Capture the cell that displays the provided text and extract its [X, Y] central coordinate. 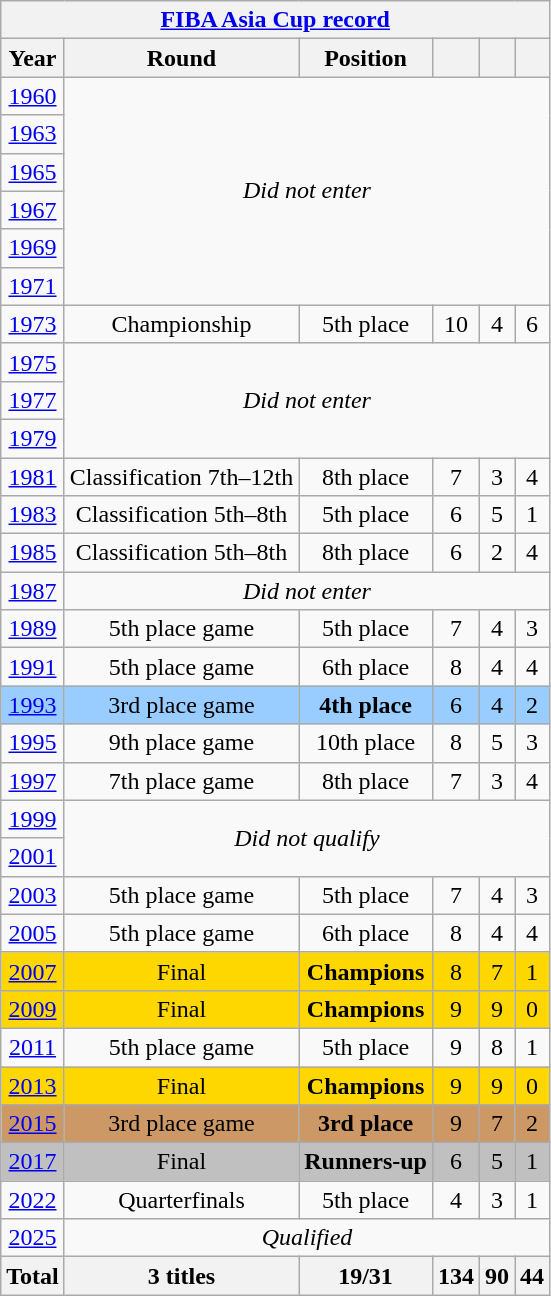
1981 [33, 477]
2001 [33, 857]
1969 [33, 248]
2015 [33, 1124]
1975 [33, 362]
Quarterfinals [181, 1200]
2005 [33, 933]
3rd place [366, 1124]
1979 [33, 438]
1995 [33, 743]
1989 [33, 629]
10th place [366, 743]
90 [498, 1276]
2009 [33, 1009]
4th place [366, 705]
1971 [33, 286]
10 [456, 324]
1967 [33, 210]
2003 [33, 895]
Did not qualify [306, 838]
Qualified [306, 1238]
19/31 [366, 1276]
1997 [33, 781]
7th place game [181, 781]
Round [181, 58]
Year [33, 58]
1973 [33, 324]
Total [33, 1276]
2017 [33, 1162]
1991 [33, 667]
Classification 7th–12th [181, 477]
2013 [33, 1085]
1977 [33, 400]
2022 [33, 1200]
134 [456, 1276]
1960 [33, 96]
1963 [33, 134]
Championship [181, 324]
1983 [33, 515]
9th place game [181, 743]
1999 [33, 819]
3 titles [181, 1276]
Position [366, 58]
1993 [33, 705]
2007 [33, 971]
2011 [33, 1047]
1965 [33, 172]
1987 [33, 591]
Runners-up [366, 1162]
1985 [33, 553]
2025 [33, 1238]
FIBA Asia Cup record [276, 20]
44 [532, 1276]
